For the text-containing cell, return its midpoint in (x, y) coordinate format. 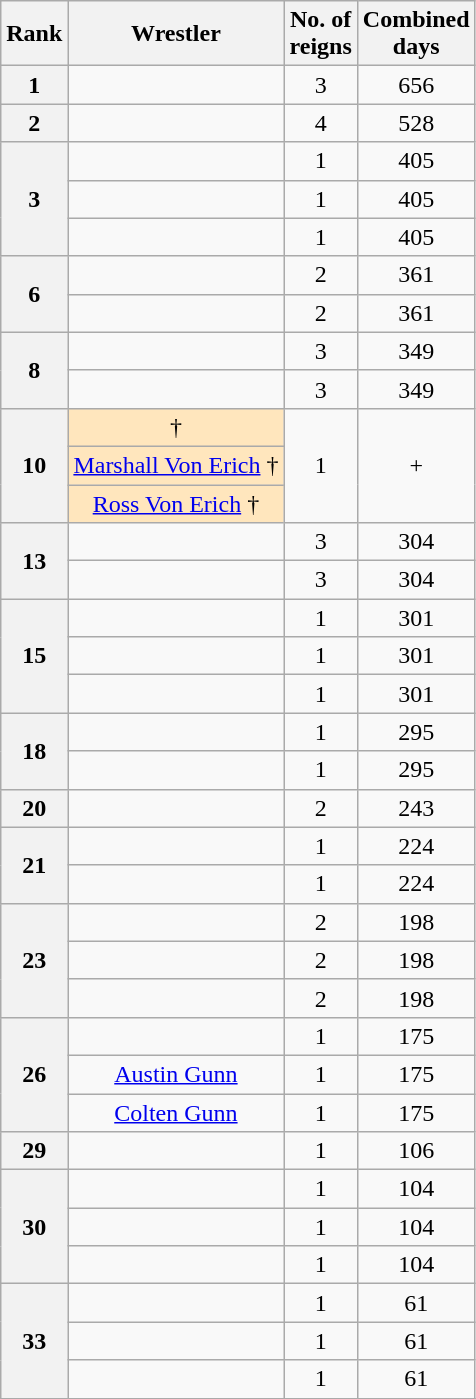
20 (34, 808)
26 (34, 1074)
15 (34, 656)
21 (34, 865)
No. ofreigns (320, 34)
243 (416, 808)
Ross Von Erich † (176, 503)
656 (416, 85)
29 (34, 1151)
4 (320, 123)
Rank (34, 34)
528 (416, 123)
+ (416, 465)
Wrestler (176, 34)
Austin Gunn (176, 1074)
33 (34, 1341)
8 (34, 370)
Marshall Von Erich † (176, 465)
Colten Gunn (176, 1113)
106 (416, 1151)
23 (34, 960)
10 (34, 465)
Combineddays (416, 34)
18 (34, 751)
13 (34, 561)
30 (34, 1227)
† (176, 427)
6 (34, 294)
